Scan for the cell matching the given text and deliver its (X, Y) coordinate at center. 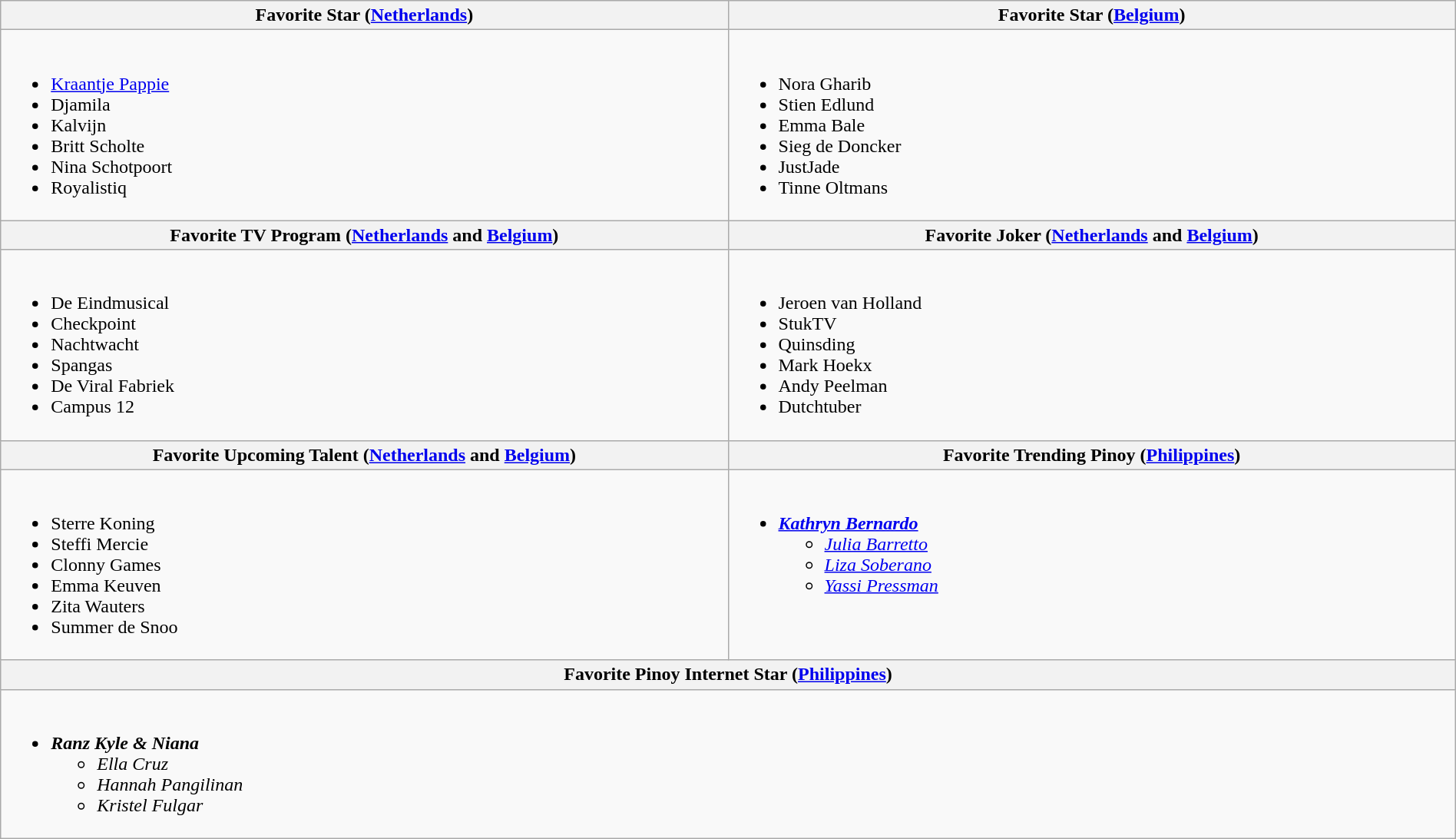
Favorite Star (Netherlands) (364, 15)
Ranz Kyle & NianaElla CruzHannah PangilinanKristel Fulgar (728, 764)
Favorite Star (Belgium) (1092, 15)
Favorite TV Program (Netherlands and Belgium) (364, 235)
Sterre KoningSteffi MercieClonny GamesEmma KeuvenZita WautersSummer de Snoo (364, 565)
Favorite Pinoy Internet Star (Philippines) (728, 675)
Jeroen van HollandStukTVQuinsdingMark HoekxAndy PeelmanDutchtuber (1092, 345)
Favorite Joker (Netherlands and Belgium) (1092, 235)
Nora GharibStien EdlundEmma BaleSieg de DonckerJustJadeTinne Oltmans (1092, 125)
Kathryn BernardoJulia BarrettoLiza SoberanoYassi Pressman (1092, 565)
Favorite Trending Pinoy (Philippines) (1092, 455)
Kraantje PappieDjamilaKalvijnBritt ScholteNina SchotpoortRoyalistiq (364, 125)
De EindmusicalCheckpointNachtwachtSpangasDe Viral FabriekCampus 12 (364, 345)
Favorite Upcoming Talent (Netherlands and Belgium) (364, 455)
